Capture the cell that displays the provided text and extract its (x, y) central coordinate. 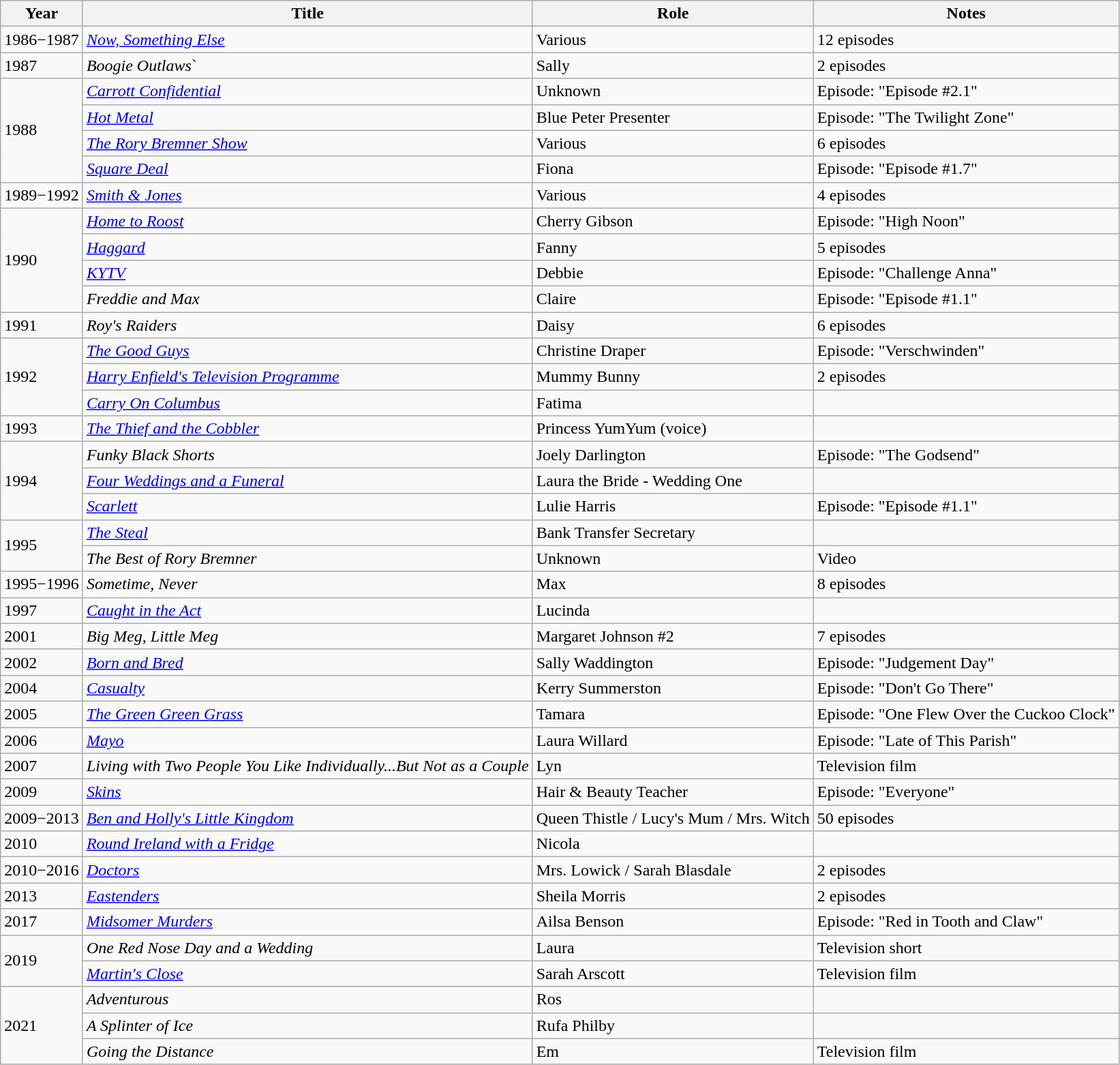
Princess YumYum (voice) (673, 429)
Debbie (673, 273)
Freddie and Max (307, 299)
The Best of Rory Bremner (307, 558)
Funky Black Shorts (307, 455)
Laura (673, 948)
2019 (42, 961)
2010−2016 (42, 870)
Laura the Bride - Wedding One (673, 481)
Casualty (307, 688)
1990 (42, 260)
Episode: "Don't Go There" (966, 688)
Episode: "Episode #1.7" (966, 169)
5 episodes (966, 247)
Daisy (673, 325)
Sally Waddington (673, 662)
Episode: "Verschwinden" (966, 351)
Fiona (673, 169)
Mrs. Lowick / Sarah Blasdale (673, 870)
1991 (42, 325)
Home to Roost (307, 221)
Queen Thistle / Lucy's Mum / Mrs. Witch (673, 818)
1997 (42, 610)
1993 (42, 429)
Scarlett (307, 507)
Episode: "Everyone" (966, 792)
2021 (42, 1025)
2005 (42, 714)
Eastenders (307, 896)
Sheila Morris (673, 896)
Episode: "The Godsend" (966, 455)
The Good Guys (307, 351)
KYTV (307, 273)
2006 (42, 740)
1992 (42, 377)
Ben and Holly's Little Kingdom (307, 818)
Lulie Harris (673, 507)
Haggard (307, 247)
Sarah Arscott (673, 974)
A Splinter of Ice (307, 1025)
Ros (673, 1000)
Midsomer Murders (307, 922)
Notes (966, 14)
1995−1996 (42, 584)
Claire (673, 299)
2004 (42, 688)
1995 (42, 545)
Rufa Philby (673, 1025)
Caught in the Act (307, 610)
2002 (42, 662)
Harry Enfield's Television Programme (307, 377)
50 episodes (966, 818)
7 episodes (966, 636)
Em (673, 1051)
Living with Two People You Like Individually...But Not as a Couple (307, 766)
Carry On Columbus (307, 403)
Hair & Beauty Teacher (673, 792)
Adventurous (307, 1000)
The Rory Bremner Show (307, 143)
4 episodes (966, 195)
Cherry Gibson (673, 221)
2001 (42, 636)
Episode: "One Flew Over the Cuckoo Clock" (966, 714)
Lyn (673, 766)
Bank Transfer Secretary (673, 532)
Episode: "Challenge Anna" (966, 273)
Lucinda (673, 610)
Martin's Close (307, 974)
The Steal (307, 532)
Mummy Bunny (673, 377)
Going the Distance (307, 1051)
Christine Draper (673, 351)
Fatima (673, 403)
Roy's Raiders (307, 325)
Smith & Jones (307, 195)
1994 (42, 481)
Skins (307, 792)
Nicola (673, 844)
Doctors (307, 870)
Episode: "Episode #2.1" (966, 91)
Episode: "Red in Tooth and Claw" (966, 922)
2007 (42, 766)
1986−1987 (42, 40)
Year (42, 14)
Tamara (673, 714)
Sally (673, 65)
2013 (42, 896)
Episode: "Judgement Day" (966, 662)
Role (673, 14)
Sometime, Never (307, 584)
Hot Metal (307, 117)
Episode: "The Twilight Zone" (966, 117)
Carrott Confidential (307, 91)
Television short (966, 948)
Max (673, 584)
Square Deal (307, 169)
Boogie Outlaws` (307, 65)
1989−1992 (42, 195)
Round Ireland with a Fridge (307, 844)
Episode: "High Noon" (966, 221)
1987 (42, 65)
Title (307, 14)
Fanny (673, 247)
Big Meg, Little Meg (307, 636)
Kerry Summerston (673, 688)
Laura Willard (673, 740)
2010 (42, 844)
Episode: "Late of This Parish" (966, 740)
The Green Green Grass (307, 714)
Margaret Johnson #2 (673, 636)
Video (966, 558)
8 episodes (966, 584)
Now, Something Else (307, 40)
Four Weddings and a Funeral (307, 481)
One Red Nose Day and a Wedding (307, 948)
2017 (42, 922)
12 episodes (966, 40)
Born and Bred (307, 662)
Mayo (307, 740)
The Thief and the Cobbler (307, 429)
Blue Peter Presenter (673, 117)
Joely Darlington (673, 455)
2009−2013 (42, 818)
Ailsa Benson (673, 922)
2009 (42, 792)
1988 (42, 130)
